Extract the (X, Y) coordinate from the center of the cell holding the provided text.  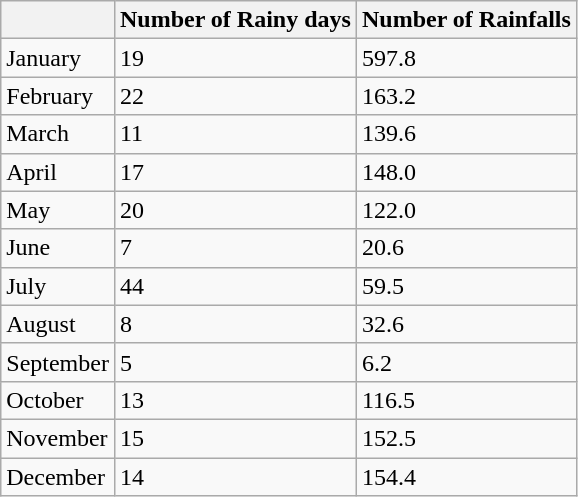
Number of Rainfalls (466, 20)
15 (235, 438)
163.2 (466, 96)
17 (235, 172)
11 (235, 134)
November (58, 438)
152.5 (466, 438)
597.8 (466, 58)
Number of Rainy days (235, 20)
September (58, 362)
February (58, 96)
7 (235, 248)
20 (235, 210)
October (58, 400)
6.2 (466, 362)
139.6 (466, 134)
14 (235, 477)
8 (235, 324)
22 (235, 96)
122.0 (466, 210)
January (58, 58)
August (58, 324)
20.6 (466, 248)
March (58, 134)
32.6 (466, 324)
116.5 (466, 400)
13 (235, 400)
April (58, 172)
154.4 (466, 477)
5 (235, 362)
19 (235, 58)
44 (235, 286)
148.0 (466, 172)
December (58, 477)
June (58, 248)
July (58, 286)
59.5 (466, 286)
May (58, 210)
